Capture the cell that displays the provided text and extract its (X, Y) central coordinate. 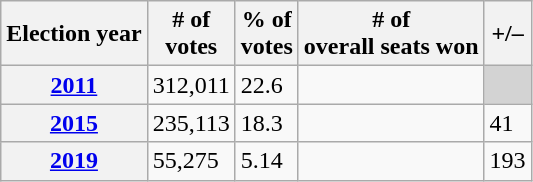
2015 (74, 123)
5.14 (266, 161)
# ofoverall seats won (391, 34)
312,011 (191, 85)
55,275 (191, 161)
# ofvotes (191, 34)
235,113 (191, 123)
Election year (74, 34)
193 (508, 161)
+/– (508, 34)
% ofvotes (266, 34)
41 (508, 123)
22.6 (266, 85)
18.3 (266, 123)
2019 (74, 161)
2011 (74, 85)
